Scan for the cell matching the given text and deliver its (x, y) coordinate at center. 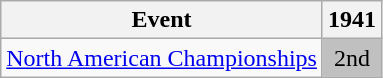
North American Championships (162, 58)
2nd (352, 58)
Event (162, 20)
1941 (352, 20)
